Determine the (X, Y) coordinate at the center of the cell enclosing the given text.  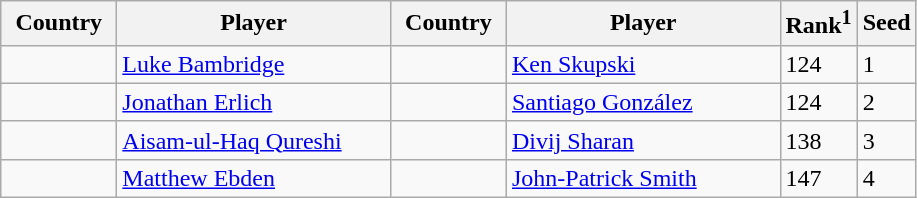
138 (818, 140)
Luke Bambridge (254, 64)
Jonathan Erlich (254, 102)
1 (886, 64)
Aisam-ul-Haq Qureshi (254, 140)
2 (886, 102)
Matthew Ebden (254, 178)
4 (886, 178)
Rank1 (818, 24)
Ken Skupski (643, 64)
Santiago González (643, 102)
Divij Sharan (643, 140)
147 (818, 178)
3 (886, 140)
John-Patrick Smith (643, 178)
Seed (886, 24)
